Scan for the cell matching the given text and deliver its (x, y) coordinate at center. 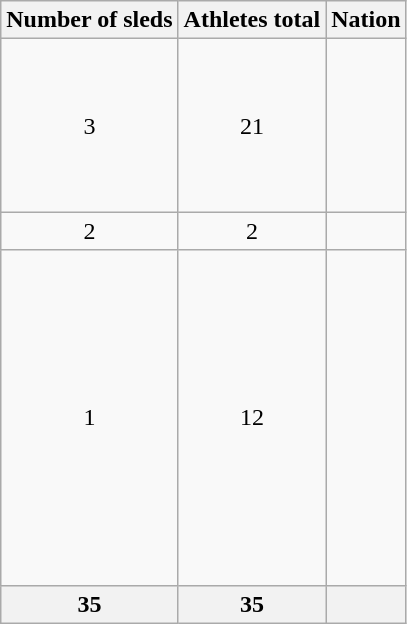
Athletes total (252, 20)
Number of sleds (90, 20)
12 (252, 418)
21 (252, 126)
Nation (366, 20)
3 (90, 126)
1 (90, 418)
